Return [X, Y] of the center of cell containing provided text 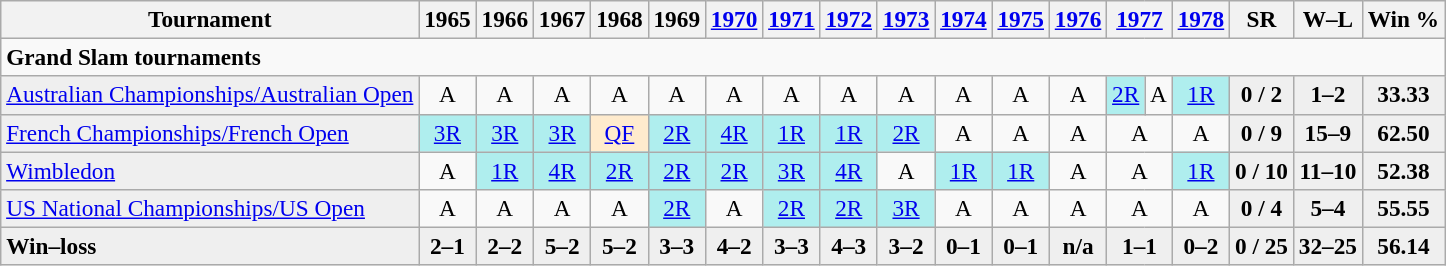
1969 [676, 19]
0 / 4 [1262, 208]
1971 [792, 19]
1970 [734, 19]
1978 [1200, 19]
Grand Slam tournaments [723, 57]
W–L [1328, 19]
Tournament [210, 19]
1966 [504, 19]
US National Championships/US Open [210, 208]
62.50 [1403, 133]
4–3 [848, 246]
15–9 [1328, 133]
56.14 [1403, 246]
1972 [848, 19]
5–4 [1328, 208]
n/a [1078, 246]
0–2 [1200, 246]
55.55 [1403, 208]
2–2 [504, 246]
1968 [620, 19]
0 / 10 [1262, 170]
11–10 [1328, 170]
French Championships/French Open [210, 133]
33.33 [1403, 95]
52.38 [1403, 170]
2–1 [448, 246]
4–2 [734, 246]
1976 [1078, 19]
0 / 25 [1262, 246]
QF [620, 133]
1967 [562, 19]
32–25 [1328, 246]
1965 [448, 19]
0 / 9 [1262, 133]
Win–loss [210, 246]
3–2 [906, 246]
1974 [964, 19]
Australian Championships/Australian Open [210, 95]
1973 [906, 19]
Win % [1403, 19]
1–2 [1328, 95]
Wimbledon [210, 170]
1975 [1020, 19]
1977 [1140, 19]
SR [1262, 19]
1–1 [1140, 246]
0 / 2 [1262, 95]
